From the cell containing the given text, extract its center point as [X, Y] coordinate. 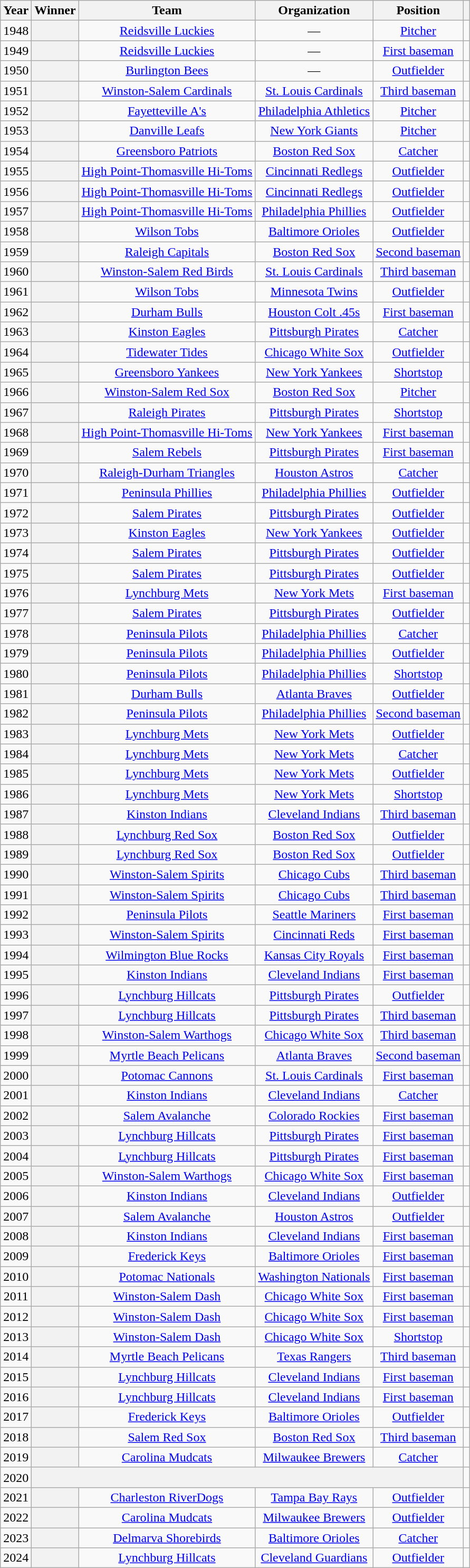
New York Giants [314, 131]
Salem Red Sox [167, 1437]
Year [16, 11]
2002 [16, 1116]
1991 [16, 895]
1993 [16, 935]
1985 [16, 774]
2010 [16, 1277]
1965 [16, 372]
1963 [16, 332]
1948 [16, 31]
2013 [16, 1337]
1989 [16, 854]
2015 [16, 1377]
Cleveland Guardians [314, 1558]
1995 [16, 975]
1980 [16, 674]
Salem Rebels [167, 452]
1996 [16, 995]
1981 [16, 694]
2016 [16, 1397]
1988 [16, 834]
Potomac Nationals [167, 1277]
1975 [16, 573]
1956 [16, 191]
Wilmington Blue Rocks [167, 955]
2024 [16, 1558]
1967 [16, 412]
2017 [16, 1417]
1977 [16, 613]
2007 [16, 1216]
2004 [16, 1156]
2005 [16, 1176]
Seattle Mariners [314, 915]
1966 [16, 392]
2006 [16, 1196]
1962 [16, 312]
1999 [16, 1055]
1994 [16, 955]
2020 [16, 1477]
Winston-Salem Cardinals [167, 91]
2021 [16, 1497]
1972 [16, 513]
Minnesota Twins [314, 292]
Winner [55, 11]
Raleigh Pirates [167, 412]
1961 [16, 292]
1952 [16, 111]
2001 [16, 1095]
Houston Colt .45s [314, 312]
2014 [16, 1357]
1951 [16, 91]
Philadelphia Athletics [314, 111]
1960 [16, 272]
1983 [16, 734]
Kansas City Royals [314, 955]
2009 [16, 1257]
Winston-Salem Red Sox [167, 392]
1957 [16, 211]
Winston-Salem Red Birds [167, 272]
2019 [16, 1457]
Fayetteville A's [167, 111]
2000 [16, 1075]
1992 [16, 915]
Delmarva Shorebirds [167, 1538]
Potomac Cannons [167, 1075]
2012 [16, 1317]
1984 [16, 754]
Washington Nationals [314, 1277]
Texas Rangers [314, 1357]
Greensboro Yankees [167, 372]
1982 [16, 714]
Position [418, 11]
Organization [314, 11]
Tidewater Tides [167, 352]
1950 [16, 71]
1976 [16, 593]
1969 [16, 452]
Burlington Bees [167, 71]
Raleigh Capitals [167, 252]
1949 [16, 51]
Cincinnati Reds [314, 935]
1955 [16, 171]
Greensboro Patriots [167, 151]
1978 [16, 634]
2003 [16, 1136]
1987 [16, 814]
2011 [16, 1297]
1990 [16, 874]
Team [167, 11]
Raleigh-Durham Triangles [167, 473]
Tampa Bay Rays [314, 1497]
1959 [16, 252]
1998 [16, 1035]
1973 [16, 533]
1954 [16, 151]
1968 [16, 432]
1986 [16, 794]
2018 [16, 1437]
2022 [16, 1517]
1971 [16, 493]
1964 [16, 352]
Colorado Rockies [314, 1116]
2008 [16, 1236]
1979 [16, 654]
1958 [16, 231]
Danville Leafs [167, 131]
Peninsula Phillies [167, 493]
1970 [16, 473]
2023 [16, 1538]
1997 [16, 1015]
Charleston RiverDogs [167, 1497]
1953 [16, 131]
1974 [16, 553]
